Scan for the cell matching the given text and deliver its [X, Y] coordinate at center. 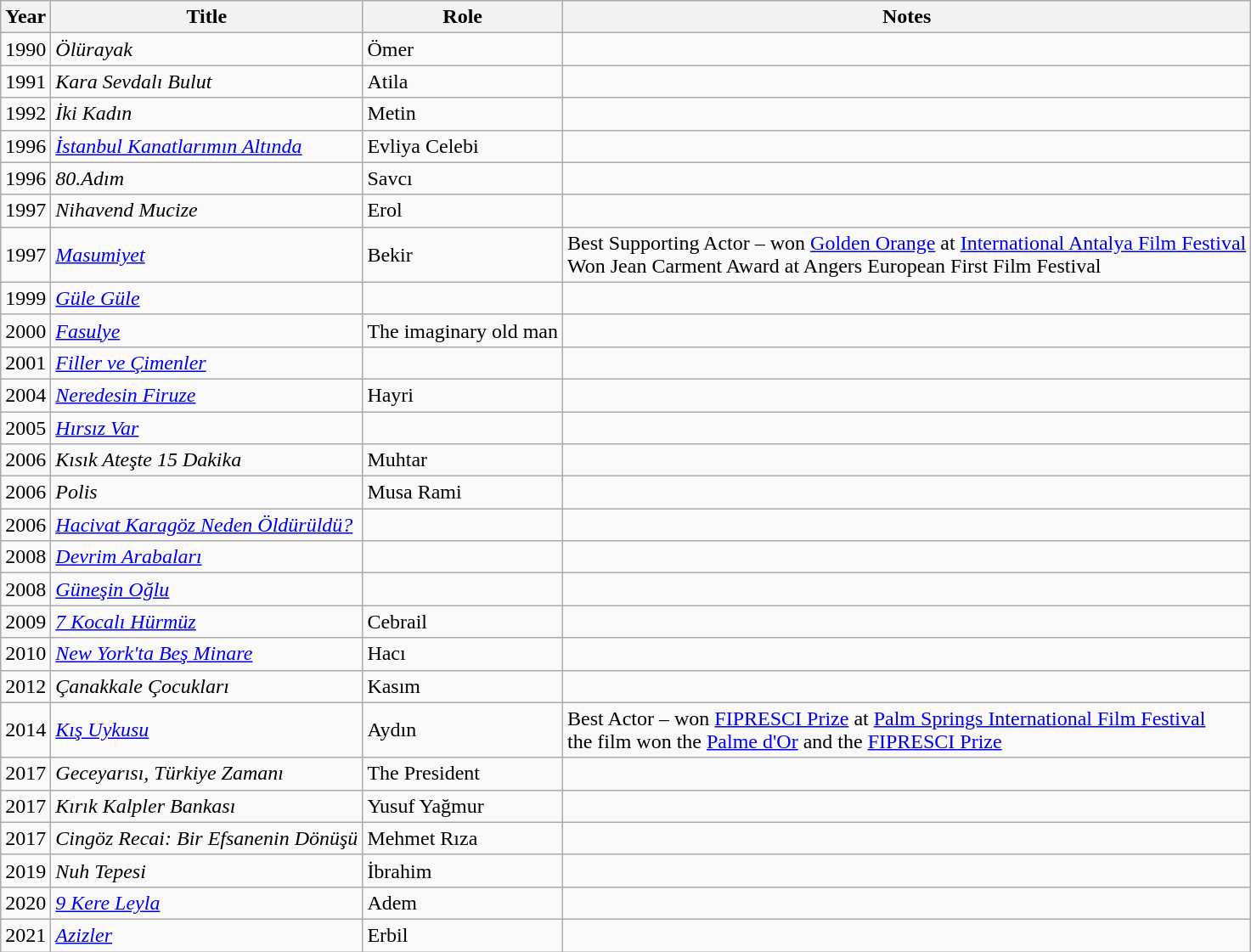
Kasım [463, 686]
Azizler [207, 935]
Erol [463, 211]
2021 [25, 935]
Bekir [463, 255]
2004 [25, 395]
Yusuf Yağmur [463, 806]
Mehmet Rıza [463, 838]
Geceyarısı, Türkiye Zamanı [207, 774]
2012 [25, 686]
9 Kere Leyla [207, 903]
Ömer [463, 49]
Neredesin Firuze [207, 395]
7 Kocalı Hürmüz [207, 622]
Aydın [463, 730]
2010 [25, 654]
Role [463, 17]
Nihavend Mucize [207, 211]
Musa Rami [463, 493]
Hacivat Karagöz Neden Öldürüldü? [207, 525]
Hacı [463, 654]
Metin [463, 114]
Kısık Ateşte 15 Dakika [207, 460]
Devrim Arabaları [207, 557]
İbrahim [463, 870]
2005 [25, 427]
2000 [25, 330]
Erbil [463, 935]
Evliya Celebi [463, 146]
Kış Uykusu [207, 730]
2014 [25, 730]
Best Supporting Actor – won Golden Orange at International Antalya Film Festival Won Jean Carment Award at Angers European First Film Festival [907, 255]
Title [207, 17]
1991 [25, 82]
Güle Güle [207, 298]
New York'ta Beş Minare [207, 654]
Muhtar [463, 460]
Notes [907, 17]
Adem [463, 903]
Masumiyet [207, 255]
Çanakkale Çocukları [207, 686]
1990 [25, 49]
1992 [25, 114]
Atila [463, 82]
Cingöz Recai: Bir Efsanenin Dönüşü [207, 838]
Savcı [463, 178]
Year [25, 17]
Kara Sevdalı Bulut [207, 82]
Ölürayak [207, 49]
2001 [25, 363]
Fasulye [207, 330]
İstanbul Kanatlarımın Altında [207, 146]
Güneşin Oğlu [207, 589]
1999 [25, 298]
The President [463, 774]
Hayri [463, 395]
Hırsız Var [207, 427]
Cebrail [463, 622]
The imaginary old man [463, 330]
2019 [25, 870]
Filler ve Çimenler [207, 363]
Nuh Tepesi [207, 870]
2009 [25, 622]
Kırık Kalpler Bankası [207, 806]
Best Actor – won FIPRESCI Prize at Palm Springs International Film Festival the film won the Palme d'Or and the FIPRESCI Prize [907, 730]
80.Adım [207, 178]
2020 [25, 903]
İki Kadın [207, 114]
Polis [207, 493]
